Output the [x, y] coordinate of the center of the cell containing the given text.  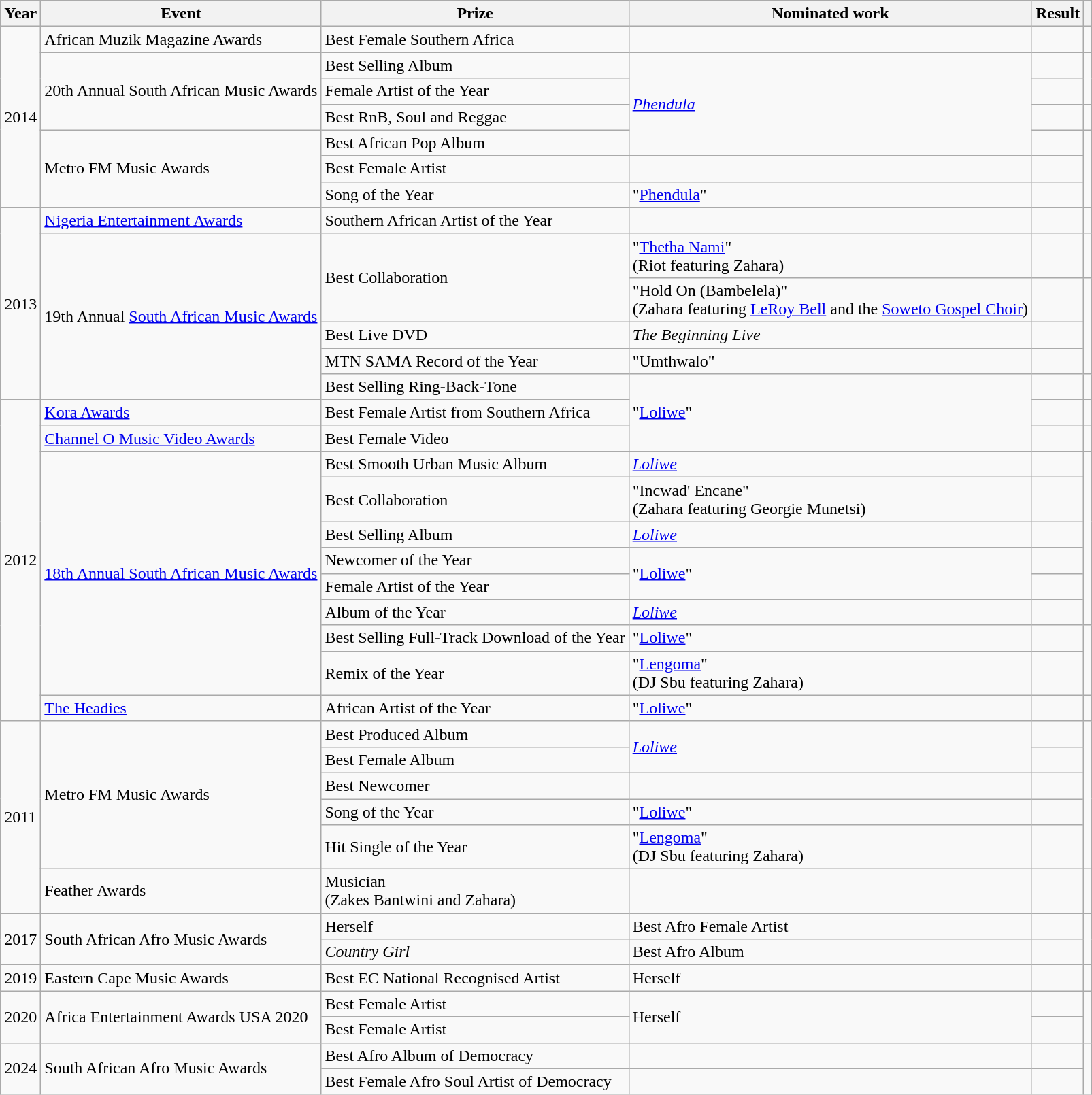
Country Girl [475, 952]
The Beginning Live [830, 335]
African Artist of the Year [475, 708]
"Incwad' Encane" (Zahara featuring Georgie Munetsi) [830, 499]
Nigeria Entertainment Awards [181, 220]
Result [1057, 14]
Best Live DVD [475, 335]
Year [20, 14]
"Umthwalo" [830, 361]
"Phendula" [830, 195]
The Headies [181, 708]
2011 [20, 817]
2012 [20, 560]
2014 [20, 117]
18th Annual South African Music Awards [181, 573]
Phendula [830, 104]
Best Female Afro Soul Artist of Democracy [475, 1081]
Newcomer of the Year [475, 560]
Best Female Artist from Southern Africa [475, 413]
Remix of the Year [475, 673]
Album of the Year [475, 612]
Best Female Video [475, 439]
Best African Pop Album [475, 143]
Eastern Cape Music Awards [181, 978]
Event [181, 14]
19th Annual South African Music Awards [181, 316]
Best Female Southern Africa [475, 39]
Hit Single of the Year [475, 847]
Best Afro Female Artist [830, 926]
Nominated work [830, 14]
2024 [20, 1068]
Feather Awards [181, 891]
Prize [475, 14]
2013 [20, 303]
Africa Entertainment Awards USA 2020 [181, 1017]
Best Produced Album [475, 734]
"Hold On (Bambelela)" (Zahara featuring LeRoy Bell and the Soweto Gospel Choir) [830, 299]
Kora Awards [181, 413]
Channel O Music Video Awards [181, 439]
2019 [20, 978]
2020 [20, 1017]
African Muzik Magazine Awards [181, 39]
20th Annual South African Music Awards [181, 91]
Best Afro Album of Democracy [475, 1056]
2017 [20, 939]
Best Selling Full-Track Download of the Year [475, 638]
Musician (Zakes Bantwini and Zahara) [475, 891]
Best EC National Recognised Artist [475, 978]
Best Female Album [475, 760]
MTN SAMA Record of the Year [475, 361]
Southern African Artist of the Year [475, 220]
Best RnB, Soul and Reggae [475, 117]
Best Newcomer [475, 786]
"Thetha Nami" (Riot featuring Zahara) [830, 256]
Best Afro Album [830, 952]
Best Selling Ring-Back-Tone [475, 387]
Best Smooth Urban Music Album [475, 465]
